Scan for the cell matching the given text and deliver its (x, y) coordinate at center. 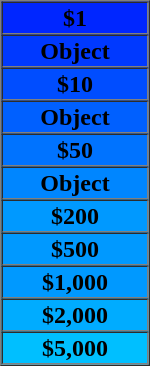
$200 (76, 216)
$1,000 (76, 282)
$50 (76, 150)
$500 (76, 248)
$10 (76, 84)
$2,000 (76, 314)
$5,000 (76, 348)
$1 (76, 18)
